Extract the (x, y) coordinate from the center of the cell holding the provided text.  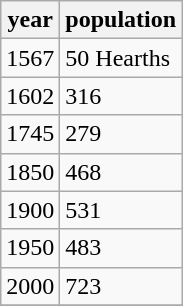
1900 (30, 210)
1602 (30, 96)
2000 (30, 286)
population (121, 20)
531 (121, 210)
723 (121, 286)
1567 (30, 58)
1950 (30, 248)
468 (121, 172)
year (30, 20)
50 Hearths (121, 58)
1850 (30, 172)
316 (121, 96)
483 (121, 248)
279 (121, 134)
1745 (30, 134)
